Detect which cell encompasses the target text, then output its [x, y] center coordinate. 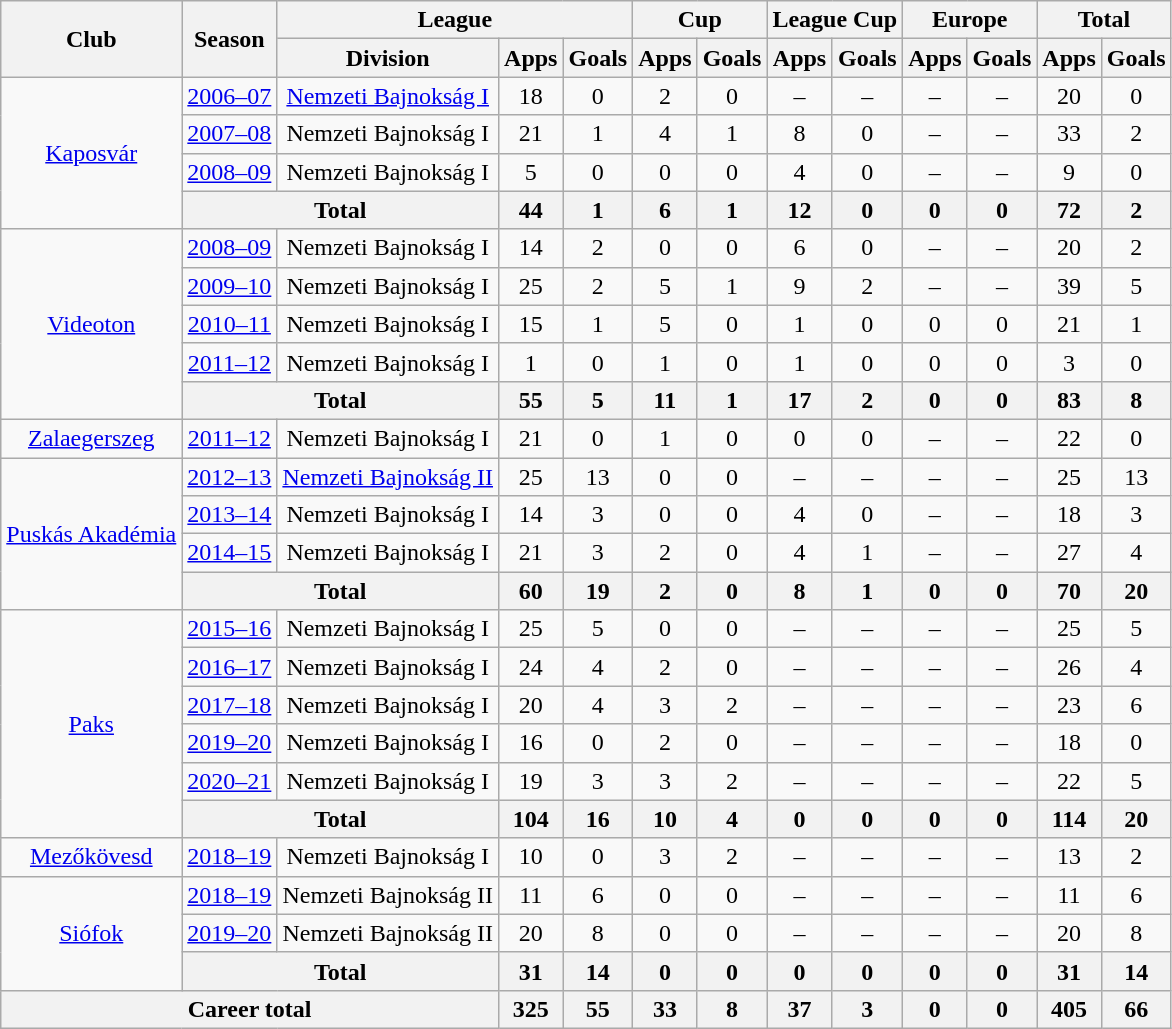
Kaposvár [92, 153]
2015–16 [230, 629]
2013–14 [230, 515]
37 [800, 1009]
24 [531, 667]
2006–07 [230, 96]
2020–21 [230, 781]
Zalaegerszeg [92, 438]
Club [92, 39]
60 [531, 591]
Puskás Akadémia [92, 534]
2007–08 [230, 134]
23 [1069, 705]
Europe [970, 20]
17 [800, 400]
Career total [250, 1009]
2010–11 [230, 324]
2014–15 [230, 553]
12 [800, 210]
104 [531, 819]
39 [1069, 286]
405 [1069, 1009]
Paks [92, 724]
League [455, 20]
2012–13 [230, 477]
70 [1069, 591]
83 [1069, 400]
114 [1069, 819]
27 [1069, 553]
Mezőkövesd [92, 857]
26 [1069, 667]
League Cup [835, 20]
44 [531, 210]
Season [230, 39]
Division [388, 58]
2009–10 [230, 286]
2017–18 [230, 705]
72 [1069, 210]
15 [531, 324]
Videoton [92, 324]
325 [531, 1009]
66 [1136, 1009]
2016–17 [230, 667]
Siófok [92, 933]
Cup [700, 20]
